Extract the [x, y] coordinate from the center of the cell holding the provided text.  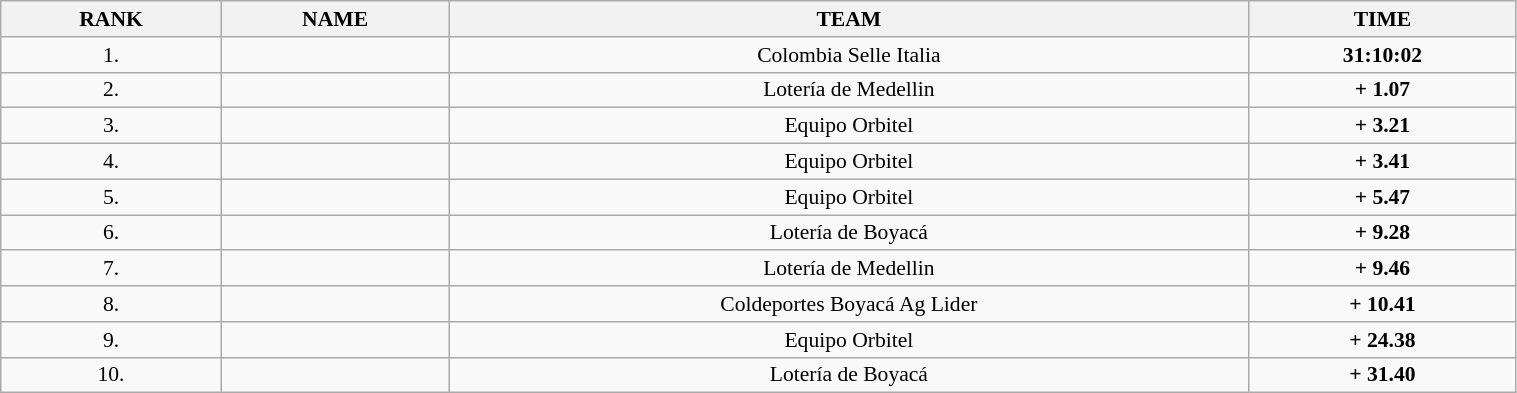
+ 1.07 [1382, 90]
10. [111, 375]
7. [111, 269]
+ 9.28 [1382, 233]
RANK [111, 19]
+ 24.38 [1382, 340]
Colombia Selle Italia [849, 55]
Coldeportes Boyacá Ag Lider [849, 304]
6. [111, 233]
NAME [335, 19]
+ 31.40 [1382, 375]
3. [111, 126]
8. [111, 304]
4. [111, 162]
+ 10.41 [1382, 304]
TEAM [849, 19]
+ 3.41 [1382, 162]
1. [111, 55]
TIME [1382, 19]
2. [111, 90]
9. [111, 340]
5. [111, 197]
+ 5.47 [1382, 197]
31:10:02 [1382, 55]
+ 9.46 [1382, 269]
+ 3.21 [1382, 126]
